Extract the [x, y] coordinate from the center of the cell holding the provided text.  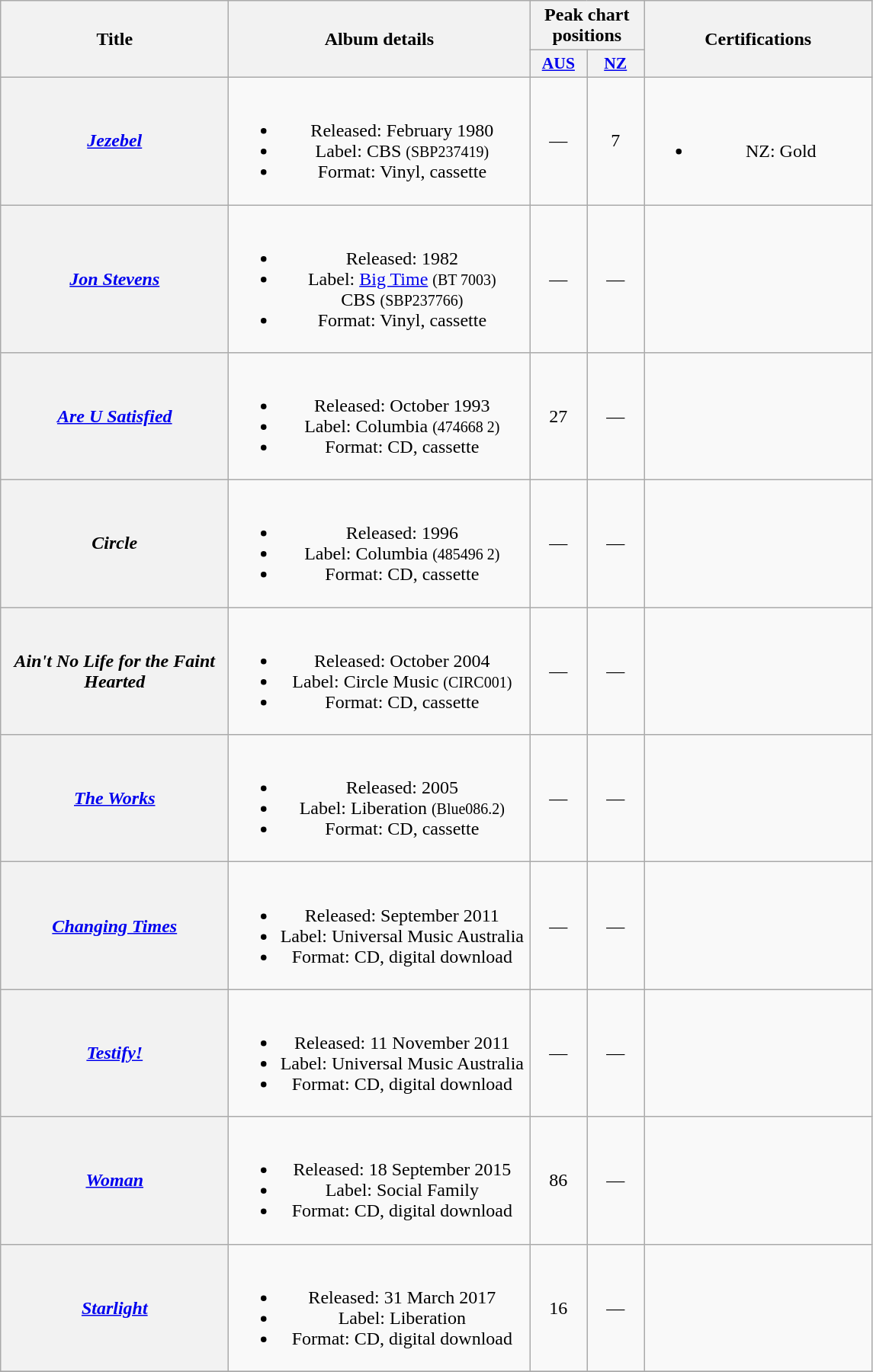
27 [558, 416]
Jezebel [114, 140]
Released: 31 March 2017Label: LiberationFormat: CD, digital download [380, 1308]
86 [558, 1180]
16 [558, 1308]
Released: 1996Label: Columbia (485496 2)Format: CD, cassette [380, 544]
Woman [114, 1180]
7 [616, 140]
Title [114, 40]
Are U Satisfied [114, 416]
Starlight [114, 1308]
The Works [114, 799]
AUS [558, 64]
Released: 11 November 2011Label: Universal Music AustraliaFormat: CD, digital download [380, 1053]
NZ [616, 64]
Jon Stevens [114, 278]
Album details [380, 40]
Ain't No Life for the Faint Hearted [114, 671]
Certifications [758, 40]
Released: February 1980Label: CBS (SBP237419)Format: Vinyl, cassette [380, 140]
Released: 2005Label: Liberation (Blue086.2)Format: CD, cassette [380, 799]
Peak chart positions [587, 26]
Released: 18 September 2015Label: Social FamilyFormat: CD, digital download [380, 1180]
Released: October 1993Label: Columbia (474668 2)Format: CD, cassette [380, 416]
Testify! [114, 1053]
NZ: Gold [758, 140]
Released: October 2004Label: Circle Music (CIRC001)Format: CD, cassette [380, 671]
Released: September 2011Label: Universal Music AustraliaFormat: CD, digital download [380, 925]
Circle [114, 544]
Changing Times [114, 925]
Released: 1982Label: Big Time (BT 7003) CBS (SBP237766)Format: Vinyl, cassette [380, 278]
